Detect which cell encompasses the target text, then output its [X, Y] center coordinate. 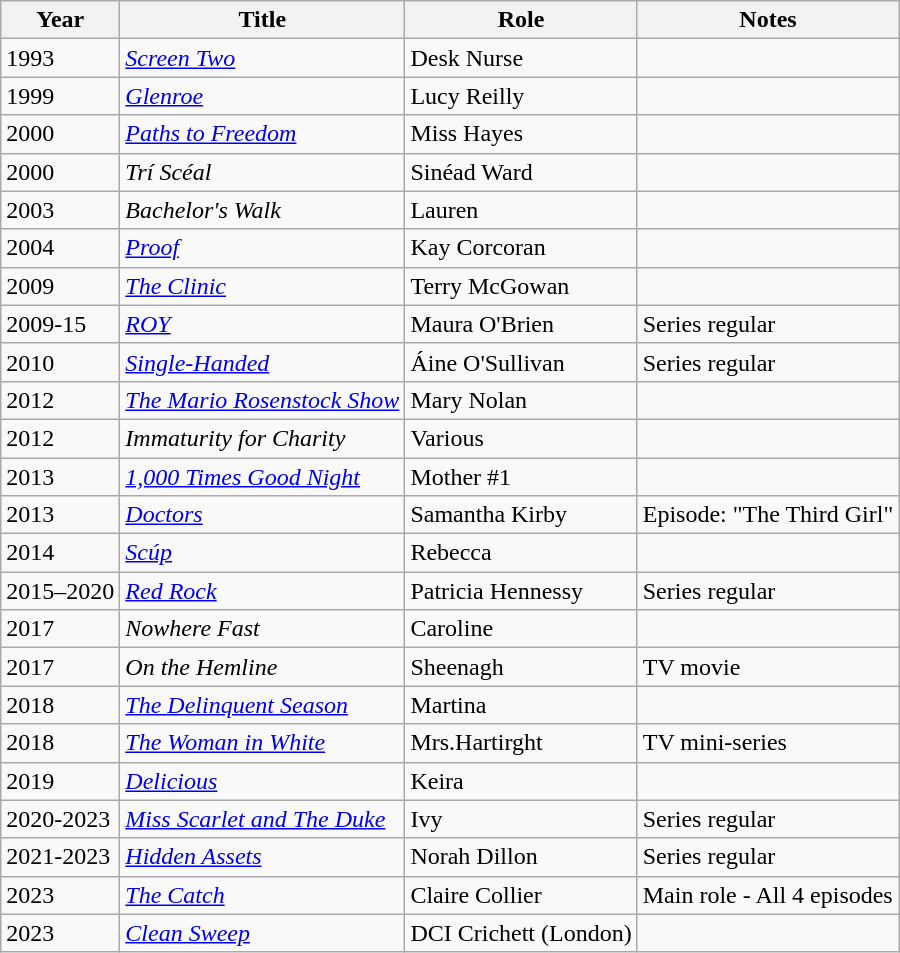
The Mario Rosenstock Show [262, 400]
Desk Nurse [521, 58]
Miss Scarlet and The Duke [262, 819]
ROY [262, 324]
Claire Collier [521, 895]
2010 [60, 362]
Patricia Hennessy [521, 591]
Hidden Assets [262, 857]
Title [262, 20]
TV mini-series [768, 743]
The Catch [262, 895]
Glenroe [262, 96]
Mother #1 [521, 477]
Ivy [521, 819]
2003 [60, 210]
Norah Dillon [521, 857]
Samantha Kirby [521, 515]
2015–2020 [60, 591]
Screen Two [262, 58]
Sinéad Ward [521, 172]
Delicious [262, 781]
2009-15 [60, 324]
1999 [60, 96]
1,000 Times Good Night [262, 477]
Terry McGowan [521, 286]
Trí Scéal [262, 172]
Áine O'Sullivan [521, 362]
Notes [768, 20]
Paths to Freedom [262, 134]
Scúp [262, 553]
Bachelor's Walk [262, 210]
1993 [60, 58]
The Clinic [262, 286]
Miss Hayes [521, 134]
Keira [521, 781]
Caroline [521, 629]
Mrs.Hartirght [521, 743]
Various [521, 438]
2004 [60, 248]
Sheenagh [521, 667]
Rebecca [521, 553]
Proof [262, 248]
Main role - All 4 episodes [768, 895]
The Woman in White [262, 743]
Immaturity for Charity [262, 438]
Role [521, 20]
Year [60, 20]
2021-2023 [60, 857]
2014 [60, 553]
Lauren [521, 210]
DCI Crichett (London) [521, 933]
2019 [60, 781]
Single-Handed [262, 362]
Doctors [262, 515]
Episode: "The Third Girl" [768, 515]
On the Hemline [262, 667]
2020-2023 [60, 819]
Martina [521, 705]
Lucy Reilly [521, 96]
2009 [60, 286]
Red Rock [262, 591]
Nowhere Fast [262, 629]
TV movie [768, 667]
Maura O'Brien [521, 324]
Mary Nolan [521, 400]
Clean Sweep [262, 933]
Kay Corcoran [521, 248]
The Delinquent Season [262, 705]
